Search for the cell housing the specified text and yield its [X, Y] center coordinate. 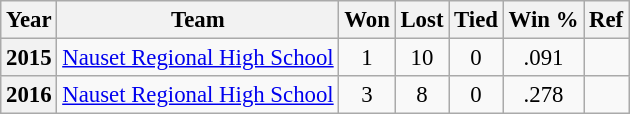
10 [422, 58]
3 [367, 95]
1 [367, 58]
Win % [543, 20]
2016 [29, 95]
8 [422, 95]
Won [367, 20]
Tied [476, 20]
.278 [543, 95]
Lost [422, 20]
2015 [29, 58]
.091 [543, 58]
Team [198, 20]
Year [29, 20]
Ref [606, 20]
